Capture the cell that displays the provided text and extract its [X, Y] central coordinate. 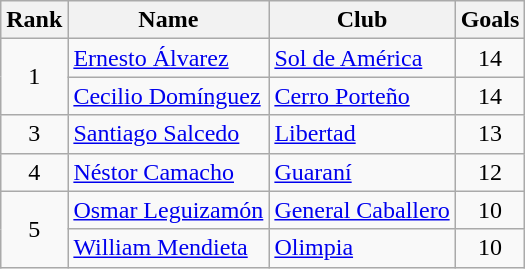
Guaraní [362, 172]
Libertad [362, 134]
Cerro Porteño [362, 96]
William Mendieta [168, 248]
4 [34, 172]
3 [34, 134]
13 [490, 134]
Club [362, 20]
Goals [490, 20]
Ernesto Álvarez [168, 58]
Santiago Salcedo [168, 134]
12 [490, 172]
Sol de América [362, 58]
1 [34, 77]
Olimpia [362, 248]
Rank [34, 20]
General Caballero [362, 210]
Cecilio Domínguez [168, 96]
5 [34, 229]
Néstor Camacho [168, 172]
Osmar Leguizamón [168, 210]
Name [168, 20]
